Identify which cell holds the provided text, then report its [x, y] central coordinate. 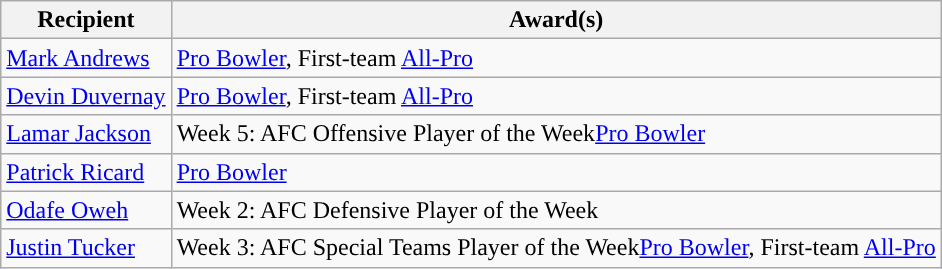
Week 5: AFC Offensive Player of the WeekPro Bowler [556, 134]
Week 3: AFC Special Teams Player of the WeekPro Bowler, First-team All-Pro [556, 248]
Mark Andrews [86, 58]
Devin Duvernay [86, 96]
Patrick Ricard [86, 172]
Justin Tucker [86, 248]
Recipient [86, 20]
Week 2: AFC Defensive Player of the Week [556, 210]
Award(s) [556, 20]
Lamar Jackson [86, 134]
Odafe Oweh [86, 210]
Pro Bowler [556, 172]
